Locate the cell with the specified text and output its (X, Y) center coordinate. 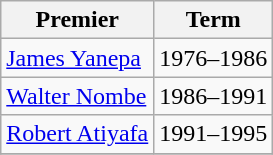
1991–1995 (214, 134)
Robert Atiyafa (78, 134)
1986–1991 (214, 96)
Premier (78, 20)
James Yanepa (78, 58)
Walter Nombe (78, 96)
Term (214, 20)
1976–1986 (214, 58)
